Scan for the cell matching the given text and deliver its (X, Y) coordinate at center. 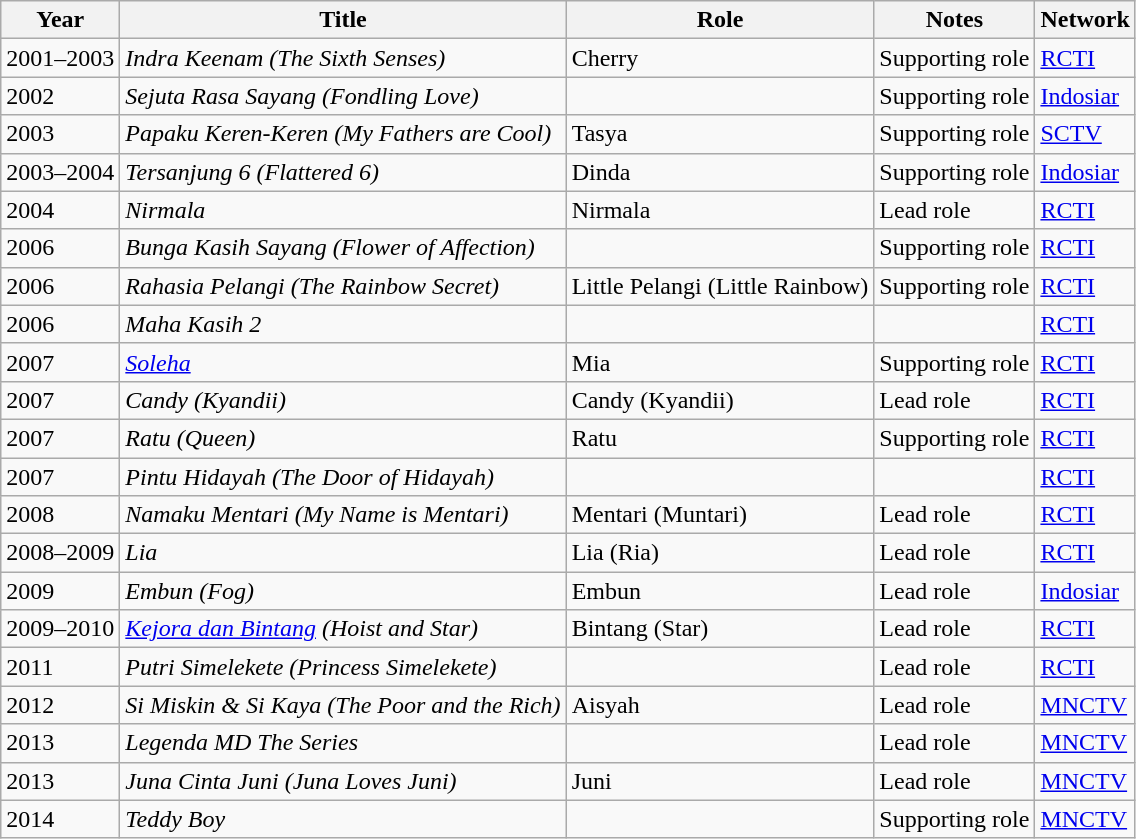
Lia (343, 553)
Juni (720, 781)
Tersanjung 6 (Flattered 6) (343, 172)
2001–2003 (60, 58)
Bunga Kasih Sayang (Flower of Affection) (343, 248)
2002 (60, 96)
Role (720, 20)
Soleha (343, 362)
Aisyah (720, 705)
Ratu (720, 438)
Juna Cinta Juni (Juna Loves Juni) (343, 781)
Bintang (Star) (720, 629)
2012 (60, 705)
2009 (60, 591)
Si Miskin & Si Kaya (The Poor and the Rich) (343, 705)
Sejuta Rasa Sayang (Fondling Love) (343, 96)
Dinda (720, 172)
Embun (720, 591)
Rahasia Pelangi (The Rainbow Secret) (343, 286)
2008–2009 (60, 553)
Title (343, 20)
SCTV (1085, 134)
Kejora dan Bintang (Hoist and Star) (343, 629)
2011 (60, 667)
Legenda MD The Series (343, 743)
Year (60, 20)
Cherry (720, 58)
Teddy Boy (343, 819)
Indra Keenam (The Sixth Senses) (343, 58)
Pintu Hidayah (The Door of Hidayah) (343, 477)
2008 (60, 515)
2003–2004 (60, 172)
Papaku Keren-Keren (My Fathers are Cool) (343, 134)
2003 (60, 134)
Network (1085, 20)
Embun (Fog) (343, 591)
2009–2010 (60, 629)
Tasya (720, 134)
2014 (60, 819)
2004 (60, 210)
Notes (954, 20)
Mentari (Muntari) (720, 515)
Mia (720, 362)
Namaku Mentari (My Name is Mentari) (343, 515)
Maha Kasih 2 (343, 324)
Little Pelangi (Little Rainbow) (720, 286)
Putri Simelekete (Princess Simelekete) (343, 667)
Ratu (Queen) (343, 438)
Lia (Ria) (720, 553)
